Locate the cell with the specified text and output its (X, Y) center coordinate. 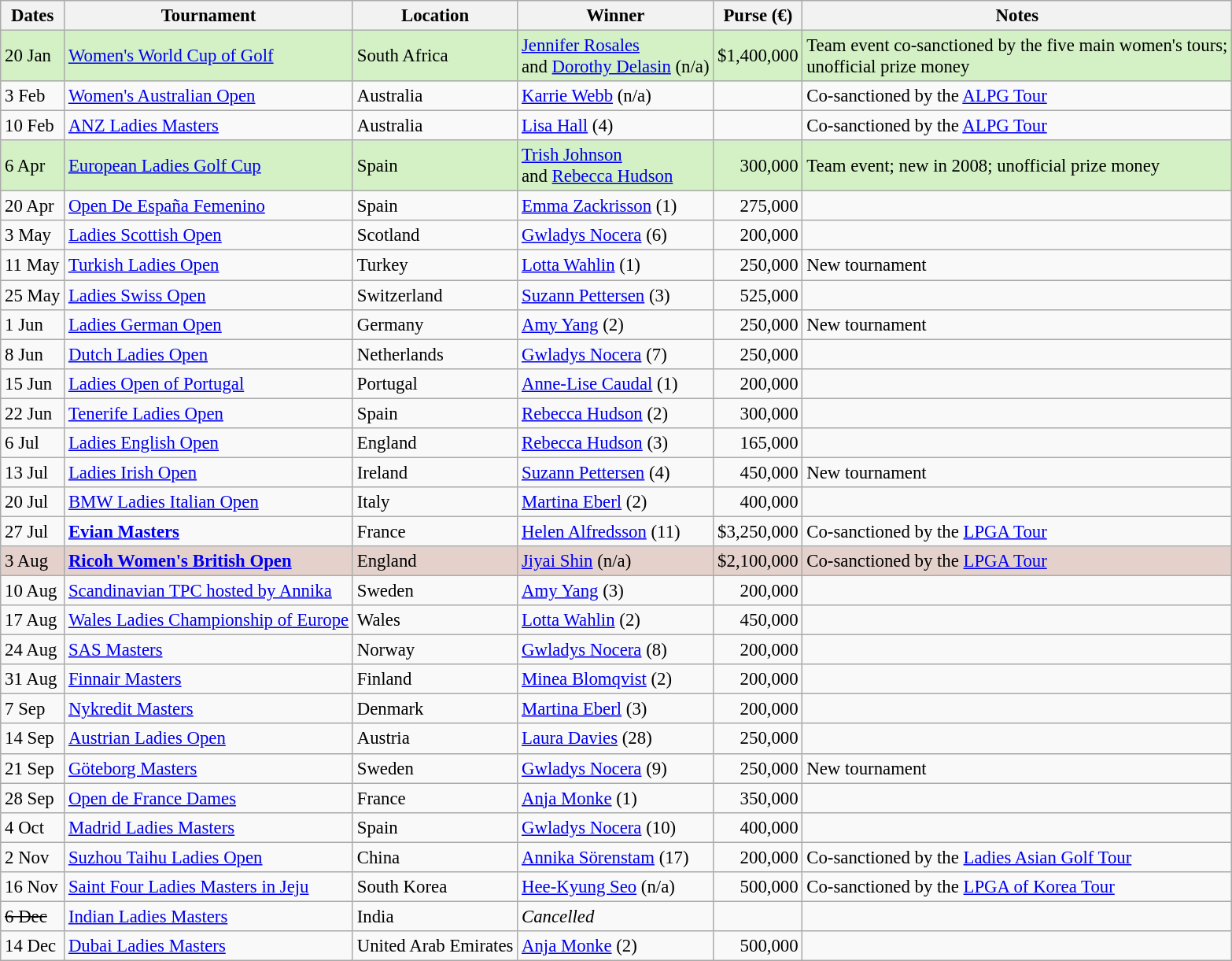
Scotland (434, 235)
13 Jul (33, 472)
Anne-Lise Caudal (1) (615, 383)
10 Feb (33, 126)
Women's Australian Open (209, 96)
Trish Johnsonand Rebecca Hudson (615, 165)
Netherlands (434, 354)
Martina Eberl (3) (615, 709)
Nykredit Masters (209, 709)
European Ladies Golf Cup (209, 165)
$2,100,000 (758, 561)
Austrian Ladies Open (209, 739)
Martina Eberl (2) (615, 502)
15 Jun (33, 383)
Karrie Webb (n/a) (615, 96)
Annika Sörenstam (17) (615, 857)
11 May (33, 265)
Purse (€) (758, 16)
16 Nov (33, 887)
8 Jun (33, 354)
Winner (615, 16)
Minea Blomqvist (2) (615, 679)
Location (434, 16)
24 Aug (33, 650)
17 Aug (33, 620)
7 Sep (33, 709)
27 Jul (33, 531)
6 Jul (33, 443)
Team event; new in 2008; unofficial prize money (1017, 165)
Saint Four Ladies Masters in Jeju (209, 887)
Suzann Pettersen (3) (615, 295)
Open De España Femenino (209, 206)
Finnair Masters (209, 679)
Norway (434, 650)
Ladies Swiss Open (209, 295)
4 Oct (33, 827)
Ladies Open of Portugal (209, 383)
Hee-Kyung Seo (n/a) (615, 887)
Dubai Ladies Masters (209, 946)
Notes (1017, 16)
Dutch Ladies Open (209, 354)
SAS Masters (209, 650)
Germany (434, 324)
Jennifer Rosalesand Dorothy Delasin (n/a) (615, 57)
Co-sanctioned by the Ladies Asian Golf Tour (1017, 857)
Amy Yang (3) (615, 591)
Austria (434, 739)
Dates (33, 16)
Gwladys Nocera (7) (615, 354)
10 Aug (33, 591)
Evian Masters (209, 531)
Women's World Cup of Golf (209, 57)
Turkey (434, 265)
275,000 (758, 206)
India (434, 916)
31 Aug (33, 679)
Tournament (209, 16)
Ladies German Open (209, 324)
South Africa (434, 57)
20 Jul (33, 502)
Wales (434, 620)
3 May (33, 235)
Amy Yang (2) (615, 324)
Anja Monke (1) (615, 798)
Gwladys Nocera (8) (615, 650)
BMW Ladies Italian Open (209, 502)
3 Feb (33, 96)
Helen Alfredsson (11) (615, 531)
Suzhou Taihu Ladies Open (209, 857)
Scandinavian TPC hosted by Annika (209, 591)
165,000 (758, 443)
Wales Ladies Championship of Europe (209, 620)
3 Aug (33, 561)
Lotta Wahlin (1) (615, 265)
Jiyai Shin (n/a) (615, 561)
Gwladys Nocera (9) (615, 768)
Ladies English Open (209, 443)
Gwladys Nocera (10) (615, 827)
Lisa Hall (4) (615, 126)
21 Sep (33, 768)
Gwladys Nocera (6) (615, 235)
Open de France Dames (209, 798)
Ladies Irish Open (209, 472)
Emma Zackrisson (1) (615, 206)
2 Nov (33, 857)
14 Dec (33, 946)
Denmark (434, 709)
Ladies Scottish Open (209, 235)
Indian Ladies Masters (209, 916)
Co-sanctioned by the LPGA of Korea Tour (1017, 887)
6 Dec (33, 916)
525,000 (758, 295)
Portugal (434, 383)
$3,250,000 (758, 531)
Turkish Ladies Open (209, 265)
Laura Davies (28) (615, 739)
14 Sep (33, 739)
22 Jun (33, 413)
Tenerife Ladies Open (209, 413)
6 Apr (33, 165)
Finland (434, 679)
$1,400,000 (758, 57)
350,000 (758, 798)
25 May (33, 295)
Lotta Wahlin (2) (615, 620)
28 Sep (33, 798)
United Arab Emirates (434, 946)
Anja Monke (2) (615, 946)
20 Apr (33, 206)
Göteborg Masters (209, 768)
ANZ Ladies Masters (209, 126)
Ricoh Women's British Open (209, 561)
China (434, 857)
South Korea (434, 887)
Team event co-sanctioned by the five main women's tours;unofficial prize money (1017, 57)
Madrid Ladies Masters (209, 827)
1 Jun (33, 324)
Ireland (434, 472)
Italy (434, 502)
Rebecca Hudson (2) (615, 413)
Suzann Pettersen (4) (615, 472)
20 Jan (33, 57)
Cancelled (615, 916)
Switzerland (434, 295)
Rebecca Hudson (3) (615, 443)
